Search for the cell housing the specified text and yield its [x, y] center coordinate. 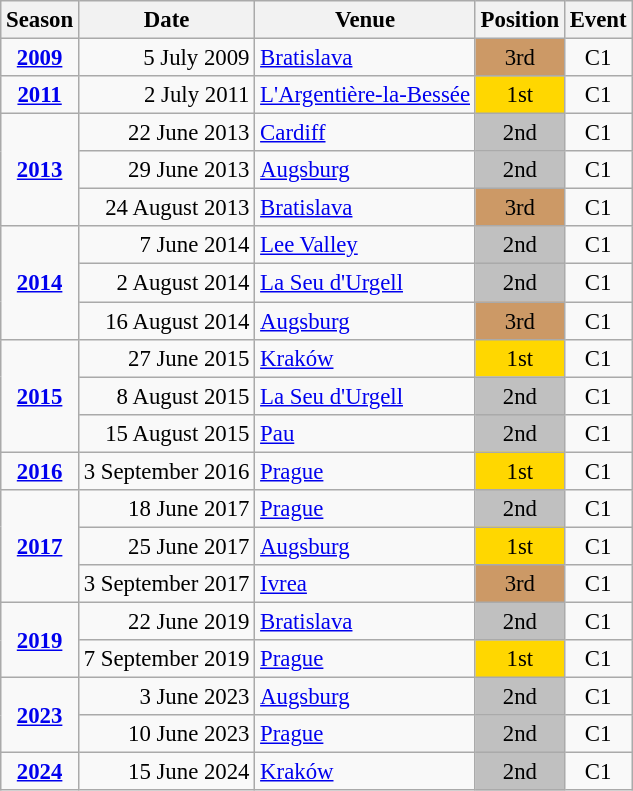
22 June 2013 [166, 133]
2013 [40, 170]
Position [520, 20]
16 August 2014 [166, 321]
2014 [40, 282]
2009 [40, 58]
7 June 2014 [166, 245]
15 August 2015 [166, 433]
2023 [40, 716]
2024 [40, 772]
2011 [40, 95]
L'Argentière-la-Bessée [365, 95]
Season [40, 20]
18 June 2017 [166, 509]
27 June 2015 [166, 358]
22 June 2019 [166, 621]
8 August 2015 [166, 396]
15 June 2024 [166, 772]
Pau [365, 433]
Date [166, 20]
Event [598, 20]
10 June 2023 [166, 734]
3 September 2016 [166, 471]
2017 [40, 546]
3 June 2023 [166, 697]
24 August 2013 [166, 208]
Cardiff [365, 133]
2019 [40, 640]
Lee Valley [365, 245]
Venue [365, 20]
2 August 2014 [166, 283]
Ivrea [365, 584]
5 July 2009 [166, 58]
29 June 2013 [166, 170]
2015 [40, 396]
25 June 2017 [166, 546]
2016 [40, 471]
7 September 2019 [166, 659]
2 July 2011 [166, 95]
3 September 2017 [166, 584]
